Detect which cell encompasses the target text, then output its (x, y) center coordinate. 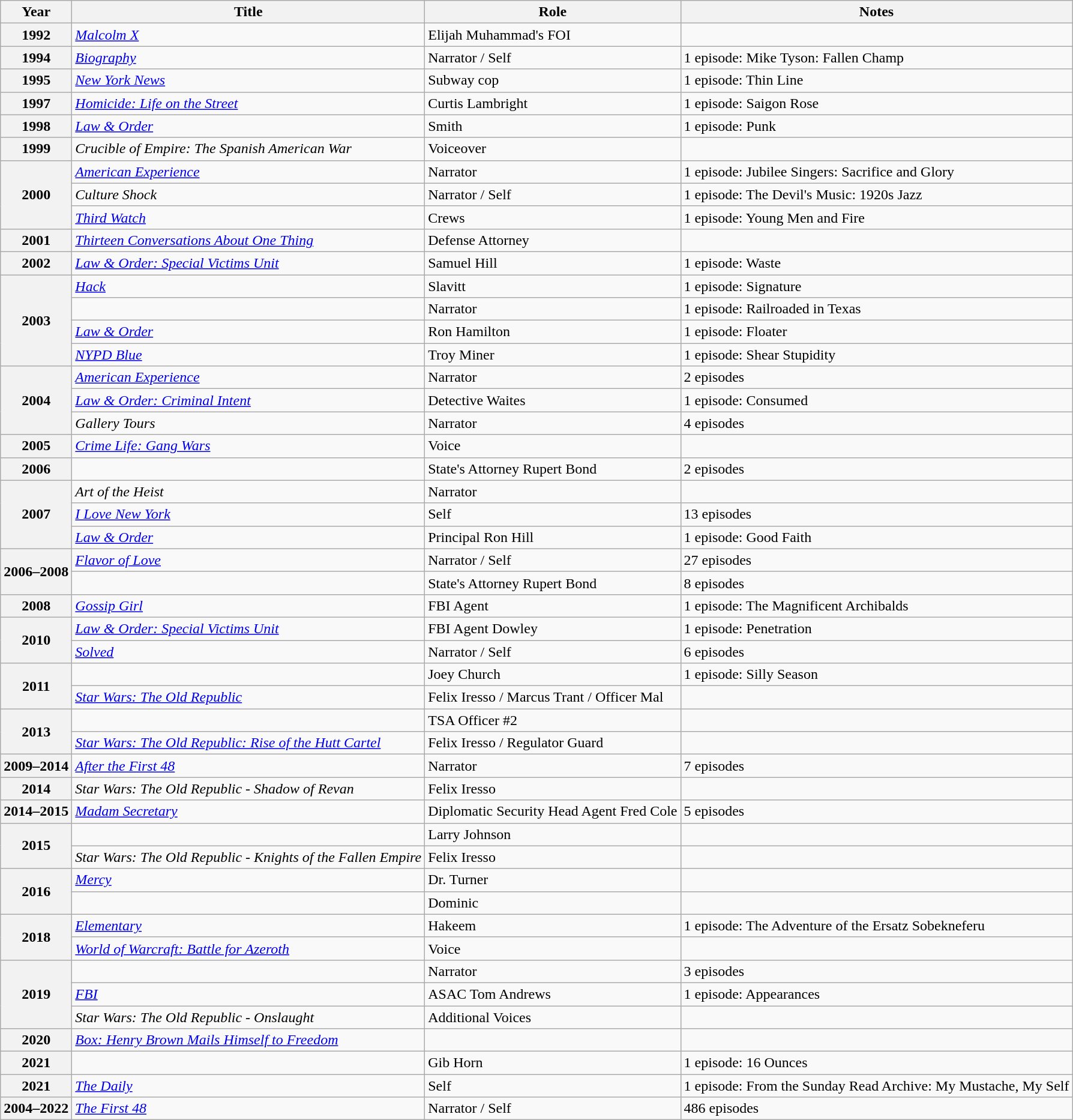
Detective Waites (553, 400)
TSA Officer #2 (553, 720)
1998 (36, 126)
2007 (36, 514)
Diplomatic Security Head Agent Fred Cole (553, 811)
Biography (248, 58)
8 episodes (876, 583)
Voiceover (553, 149)
1 episode: Good Faith (876, 537)
Slavitt (553, 286)
2015 (36, 846)
2003 (36, 321)
Curtis Lambright (553, 103)
1 episode: Mike Tyson: Fallen Champ (876, 58)
Gallery Tours (248, 423)
NYPD Blue (248, 355)
Star Wars: The Old Republic (248, 697)
Gib Horn (553, 1063)
Felix Iresso / Regulator Guard (553, 743)
Star Wars: The Old Republic - Shadow of Revan (248, 789)
Notes (876, 12)
1 episode: 16 Ounces (876, 1063)
1 episode: Penetration (876, 628)
2018 (36, 937)
2004 (36, 400)
2009–2014 (36, 766)
Third Watch (248, 217)
2006–2008 (36, 571)
1 episode: Railroaded in Texas (876, 309)
2016 (36, 891)
1992 (36, 35)
Ron Hamilton (553, 332)
Thirteen Conversations About One Thing (248, 240)
27 episodes (876, 560)
Art of the Heist (248, 492)
2020 (36, 1040)
2014 (36, 789)
1 episode: The Devil's Music: 1920s Jazz (876, 194)
FBI (248, 994)
1 episode: The Magnificent Archibalds (876, 606)
1994 (36, 58)
Elementary (248, 926)
4 episodes (876, 423)
6 episodes (876, 651)
Year (36, 12)
Elijah Muhammad's FOI (553, 35)
7 episodes (876, 766)
3 episodes (876, 971)
1997 (36, 103)
1 episode: Appearances (876, 994)
Smith (553, 126)
Crews (553, 217)
Solved (248, 651)
Hakeem (553, 926)
1 episode: The Adventure of the Ersatz Sobekneferu (876, 926)
2001 (36, 240)
Star Wars: The Old Republic: Rise of the Hutt Cartel (248, 743)
Title (248, 12)
Dr. Turner (553, 880)
2013 (36, 732)
Crime Life: Gang Wars (248, 446)
Box: Henry Brown Mails Himself to Freedom (248, 1040)
FBI Agent Dowley (553, 628)
Larry Johnson (553, 834)
Star Wars: The Old Republic - Knights of the Fallen Empire (248, 857)
1999 (36, 149)
FBI Agent (553, 606)
Additional Voices (553, 1017)
I Love New York (248, 514)
2006 (36, 469)
Crucible of Empire: The Spanish American War (248, 149)
Flavor of Love (248, 560)
Madam Secretary (248, 811)
The First 48 (248, 1109)
Malcolm X (248, 35)
2008 (36, 606)
Star Wars: The Old Republic - Onslaught (248, 1017)
1 episode: From the Sunday Read Archive: My Mustache, My Self (876, 1086)
5 episodes (876, 811)
2005 (36, 446)
Mercy (248, 880)
Hack (248, 286)
1 episode: Punk (876, 126)
1 episode: Thin Line (876, 80)
2011 (36, 686)
2000 (36, 194)
486 episodes (876, 1109)
Joey Church (553, 675)
2004–2022 (36, 1109)
New York News (248, 80)
Role (553, 12)
After the First 48 (248, 766)
Samuel Hill (553, 263)
Culture Shock (248, 194)
Subway cop (553, 80)
1 episode: Floater (876, 332)
2019 (36, 994)
World of Warcraft: Battle for Azeroth (248, 948)
Dominic (553, 903)
1 episode: Waste (876, 263)
Felix Iresso / Marcus Trant / Officer Mal (553, 697)
1 episode: Shear Stupidity (876, 355)
ASAC Tom Andrews (553, 994)
1 episode: Young Men and Fire (876, 217)
2002 (36, 263)
13 episodes (876, 514)
2010 (36, 640)
1 episode: Signature (876, 286)
1 episode: Saigon Rose (876, 103)
1 episode: Jubilee Singers: Sacrifice and Glory (876, 172)
Law & Order: Criminal Intent (248, 400)
2014–2015 (36, 811)
Principal Ron Hill (553, 537)
1 episode: Consumed (876, 400)
1995 (36, 80)
Gossip Girl (248, 606)
Troy Miner (553, 355)
Homicide: Life on the Street (248, 103)
Defense Attorney (553, 240)
1 episode: Silly Season (876, 675)
The Daily (248, 1086)
